Identify which cell holds the provided text, then report its [x, y] central coordinate. 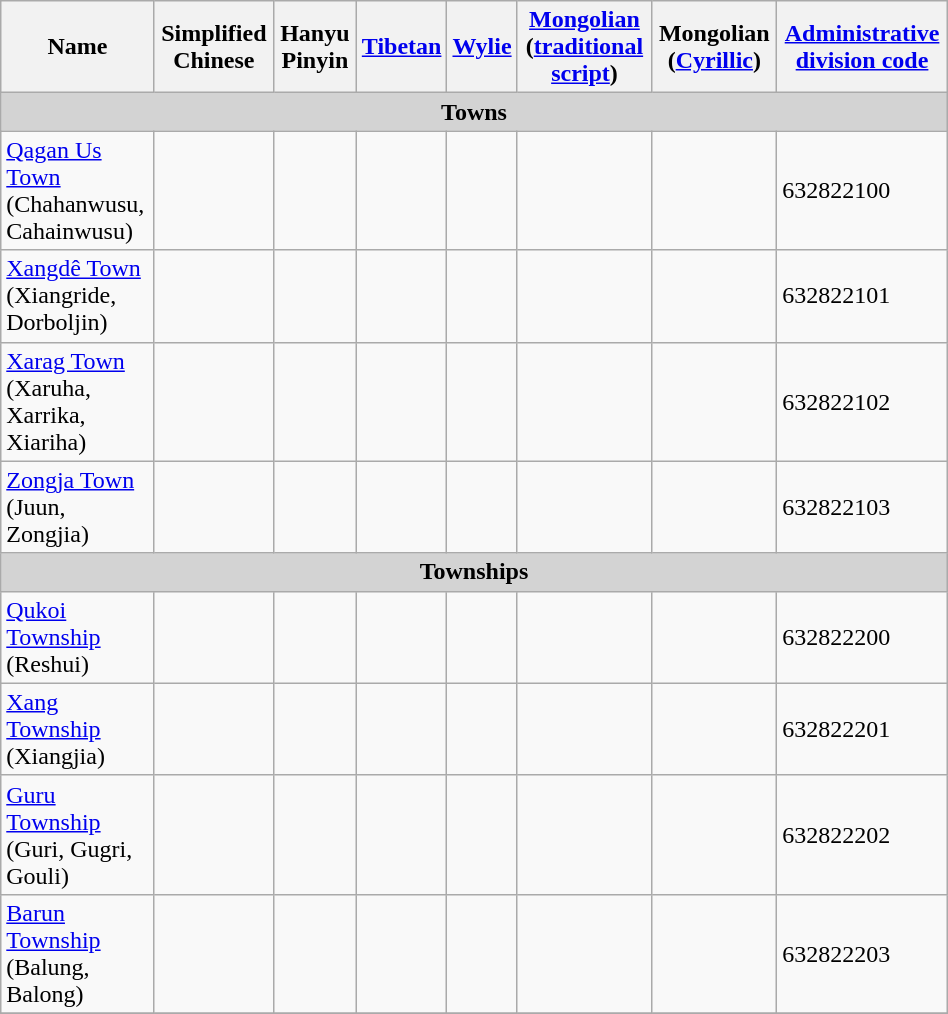
Administrative division code [862, 47]
Hanyu Pinyin [314, 47]
632822100 [862, 190]
Mongolian (traditional script) [584, 47]
Xangdê Town(Xiangride, Dorboljin) [78, 296]
Qagan Us Town(Chahanwusu, Cahainwusu) [78, 190]
632822101 [862, 296]
Guru Township(Guri, Gugri, Gouli) [78, 834]
632822200 [862, 637]
632822103 [862, 507]
Barun Township(Balung, Balong) [78, 954]
Tibetan [402, 47]
Zongja Town(Juun, Zongjia) [78, 507]
Wylie [482, 47]
Towns [474, 112]
Qukoi Township(Reshui) [78, 637]
Xang Township(Xiangjia) [78, 729]
Townships [474, 572]
632822201 [862, 729]
Xarag Town(Xaruha, Xarrika, Xiariha) [78, 402]
Simplified Chinese [214, 47]
632822202 [862, 834]
632822102 [862, 402]
Mongolian (Cyrillic) [714, 47]
632822203 [862, 954]
Name [78, 47]
